Scan for the cell matching the given text and deliver its (x, y) coordinate at center. 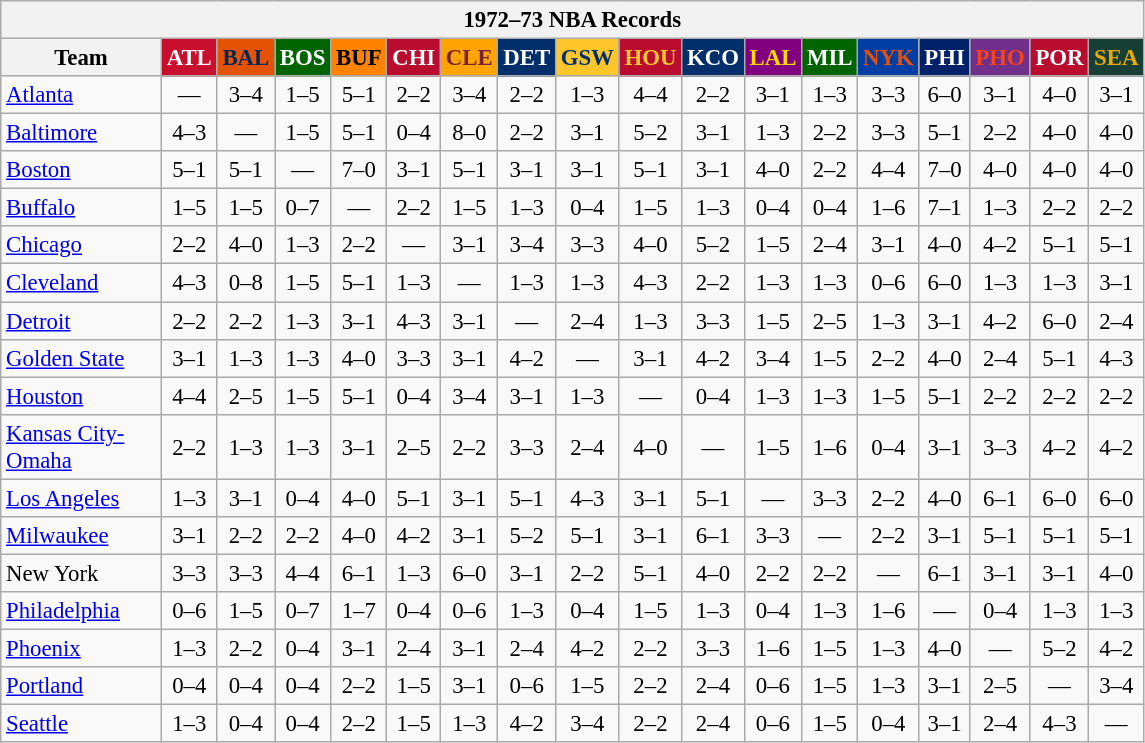
Atlanta (82, 95)
Chicago (82, 245)
7–1 (944, 208)
Boston (82, 170)
CLE (470, 58)
KCO (714, 58)
BAL (246, 58)
Houston (82, 396)
Phoenix (82, 648)
Buffalo (82, 208)
New York (82, 573)
Baltimore (82, 133)
1972–73 NBA Records (572, 20)
8–0 (470, 133)
Kansas City-Omaha (82, 446)
SEA (1116, 58)
BOS (303, 58)
Milwaukee (82, 536)
CHI (414, 58)
GSW (587, 58)
BUF (359, 58)
Portland (82, 686)
Golden State (82, 358)
Los Angeles (82, 498)
0–8 (246, 283)
1–7 (359, 611)
POR (1060, 58)
MIL (830, 58)
DET (526, 58)
ATL (189, 58)
Team (82, 58)
Detroit (82, 321)
Seattle (82, 724)
PHI (944, 58)
PHO (1000, 58)
Cleveland (82, 283)
NYK (888, 58)
Philadelphia (82, 611)
HOU (650, 58)
LAL (772, 58)
